Search for the cell housing the specified text and yield its [x, y] center coordinate. 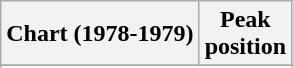
Peakposition [245, 34]
Chart (1978-1979) [100, 34]
